Provide the [x, y] coordinate of the cell's center where the given text is located.  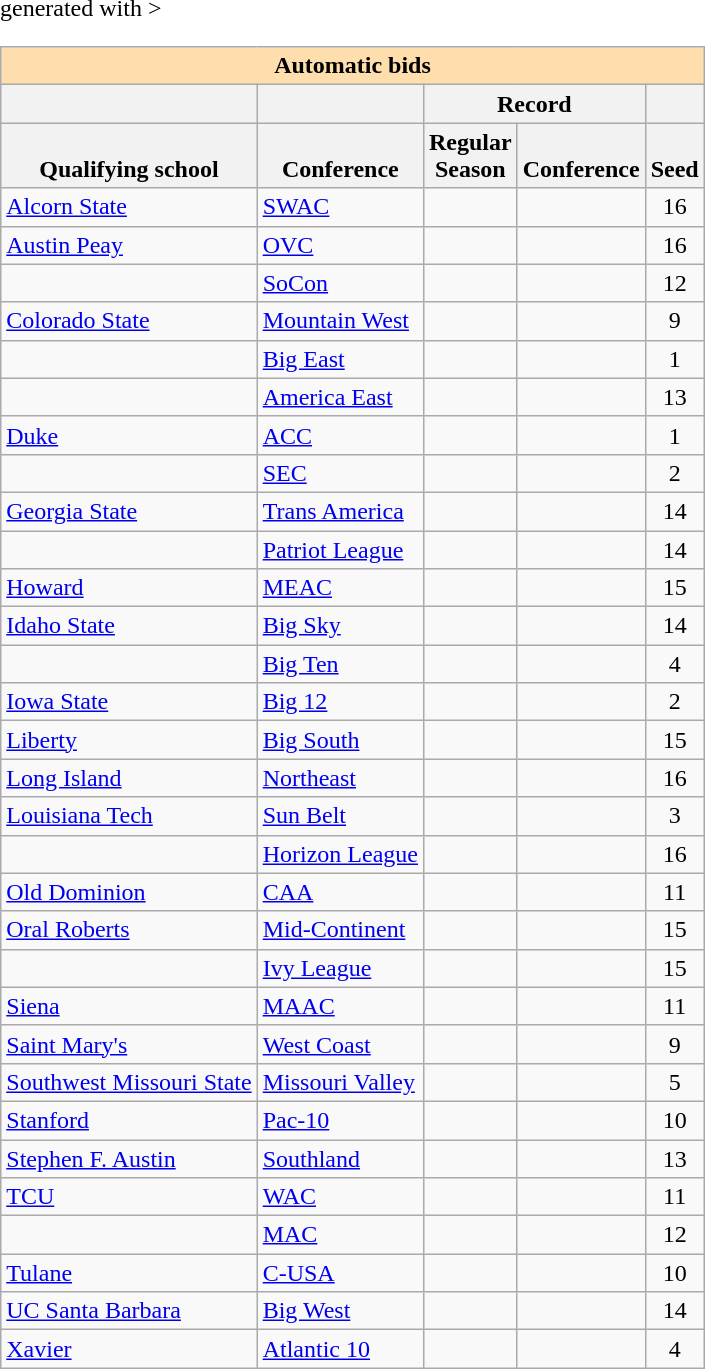
Tulane [129, 1273]
5 [674, 1082]
Idaho State [129, 626]
Northeast [340, 778]
Oral Roberts [129, 930]
Big East [340, 359]
Colorado State [129, 321]
Sun Belt [340, 816]
Big West [340, 1311]
Automatic bids [352, 66]
ACC [340, 435]
Trans America [340, 511]
Big Ten [340, 664]
Austin Peay [129, 245]
Seed [674, 156]
Southwest Missouri State [129, 1082]
America East [340, 397]
Patriot League [340, 549]
Howard [129, 588]
Mountain West [340, 321]
Siena [129, 1006]
SoCon [340, 283]
Big South [340, 740]
Big Sky [340, 626]
Southland [340, 1159]
3 [674, 816]
Mid-Continent [340, 930]
Stanford [129, 1120]
Louisiana Tech [129, 816]
Atlantic 10 [340, 1349]
MAAC [340, 1006]
Georgia State [129, 511]
Xavier [129, 1349]
Iowa State [129, 702]
Big 12 [340, 702]
MAC [340, 1235]
WAC [340, 1197]
MEAC [340, 588]
OVC [340, 245]
UC Santa Barbara [129, 1311]
Regular Season [470, 156]
Record [534, 104]
Saint Mary's [129, 1044]
Ivy League [340, 968]
Liberty [129, 740]
Pac-10 [340, 1120]
Missouri Valley [340, 1082]
Alcorn State [129, 207]
SWAC [340, 207]
C-USA [340, 1273]
West Coast [340, 1044]
Duke [129, 435]
Long Island [129, 778]
Qualifying school [129, 156]
Horizon League [340, 854]
TCU [129, 1197]
Old Dominion [129, 892]
SEC [340, 473]
Stephen F. Austin [129, 1159]
CAA [340, 892]
